Extract the (x, y) coordinate from the center of the cell holding the provided text.  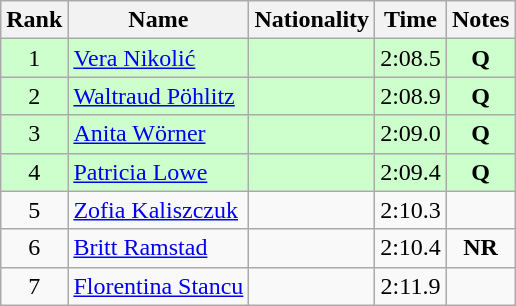
2:10.3 (411, 210)
1 (34, 58)
2:09.0 (411, 134)
Vera Nikolić (158, 58)
6 (34, 248)
3 (34, 134)
Waltraud Pöhlitz (158, 96)
NR (480, 248)
Name (158, 20)
2:08.5 (411, 58)
Notes (480, 20)
Anita Wörner (158, 134)
2:11.9 (411, 286)
Florentina Stancu (158, 286)
2:09.4 (411, 172)
4 (34, 172)
Rank (34, 20)
Britt Ramstad (158, 248)
Patricia Lowe (158, 172)
Time (411, 20)
Nationality (312, 20)
2:10.4 (411, 248)
5 (34, 210)
7 (34, 286)
2:08.9 (411, 96)
2 (34, 96)
Zofia Kaliszczuk (158, 210)
